For the text-containing cell, return its midpoint in [X, Y] coordinate format. 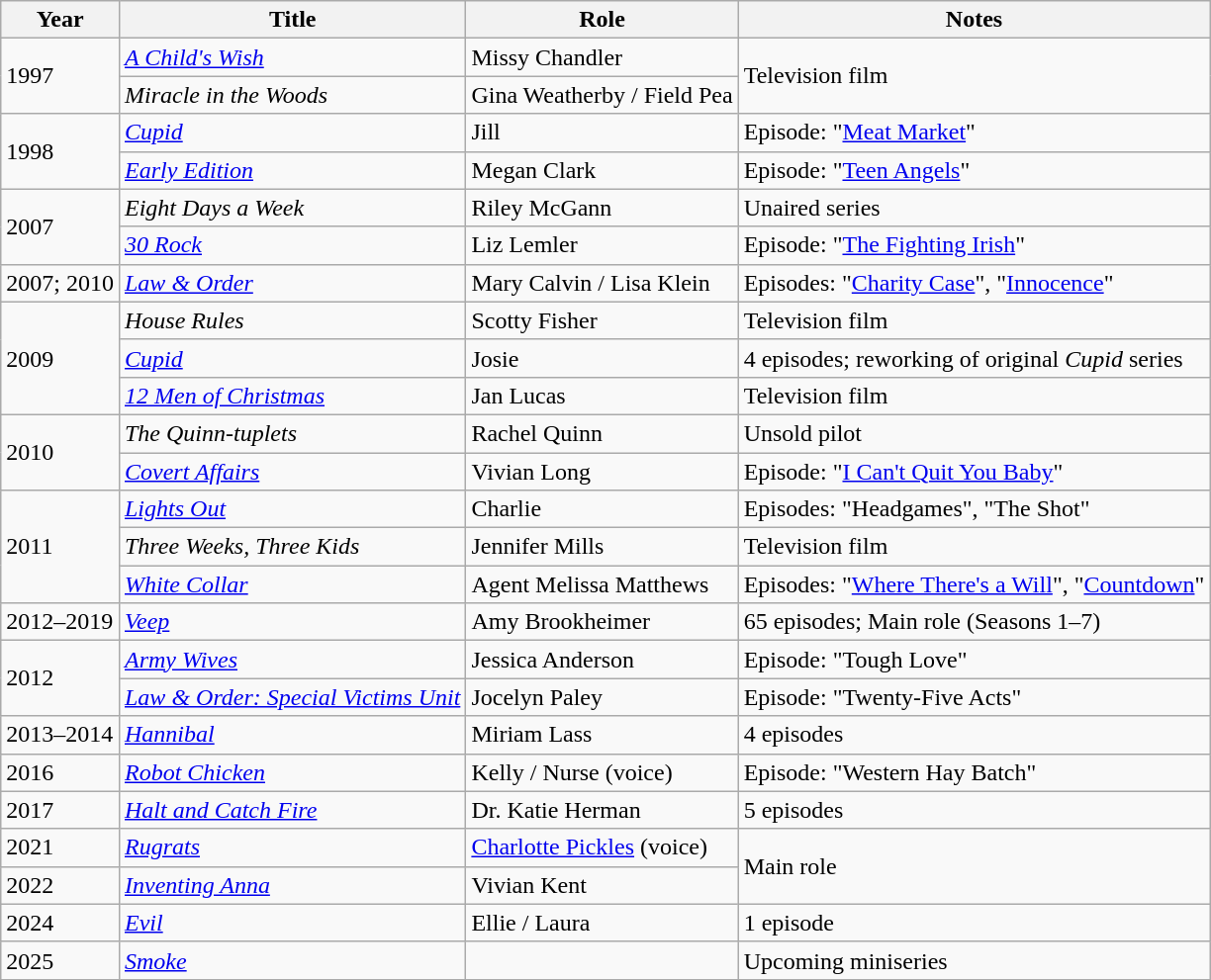
Notes [974, 20]
Army Wives [292, 660]
Kelly / Nurse (voice) [602, 772]
Scotty Fisher [602, 320]
White Collar [292, 584]
Hannibal [292, 735]
1 episode [974, 923]
Riley McGann [602, 208]
A Child's Wish [292, 57]
Eight Days a Week [292, 208]
2012–2019 [60, 622]
Miracle in the Woods [292, 95]
Episode: "Teen Angels" [974, 170]
Dr. Katie Herman [602, 810]
1998 [60, 151]
Episode: "Tough Love" [974, 660]
Law & Order: Special Victims Unit [292, 697]
Jennifer Mills [602, 547]
5 episodes [974, 810]
Inventing Anna [292, 885]
Amy Brookheimer [602, 622]
Liz Lemler [602, 245]
2012 [60, 678]
Vivian Kent [602, 885]
Rugrats [292, 847]
Episode: "Western Hay Batch" [974, 772]
Gina Weatherby / Field Pea [602, 95]
Robot Chicken [292, 772]
House Rules [292, 320]
2007 [60, 226]
Smoke [292, 960]
2007; 2010 [60, 283]
Episode: "Twenty-Five Acts" [974, 697]
Charlotte Pickles (voice) [602, 847]
2011 [60, 547]
2025 [60, 960]
30 Rock [292, 245]
2013–2014 [60, 735]
Rachel Quinn [602, 433]
4 episodes [974, 735]
Charlie [602, 509]
Episodes: "Where There's a Will", "Countdown" [974, 584]
Evil [292, 923]
Mary Calvin / Lisa Klein [602, 283]
Covert Affairs [292, 472]
The Quinn-tuplets [292, 433]
Lights Out [292, 509]
Jill [602, 133]
Agent Melissa Matthews [602, 584]
4 episodes; reworking of original Cupid series [974, 358]
2024 [60, 923]
Josie [602, 358]
Early Edition [292, 170]
Episodes: "Charity Case", "Innocence" [974, 283]
2021 [60, 847]
2017 [60, 810]
Jessica Anderson [602, 660]
Title [292, 20]
Jocelyn Paley [602, 697]
Episode: "The Fighting Irish" [974, 245]
Halt and Catch Fire [292, 810]
Role [602, 20]
12 Men of Christmas [292, 396]
Unsold pilot [974, 433]
Law & Order [292, 283]
Unaired series [974, 208]
1997 [60, 76]
Vivian Long [602, 472]
Missy Chandler [602, 57]
2016 [60, 772]
Miriam Lass [602, 735]
Upcoming miniseries [974, 960]
Three Weeks, Three Kids [292, 547]
65 episodes; Main role (Seasons 1–7) [974, 622]
Ellie / Laura [602, 923]
Main role [974, 866]
Episodes: "Headgames", "The Shot" [974, 509]
Episode: "I Can't Quit You Baby" [974, 472]
Jan Lucas [602, 396]
2009 [60, 358]
2010 [60, 452]
Megan Clark [602, 170]
Veep [292, 622]
Episode: "Meat Market" [974, 133]
2022 [60, 885]
Year [60, 20]
